Return (x, y) of the center of cell containing provided text 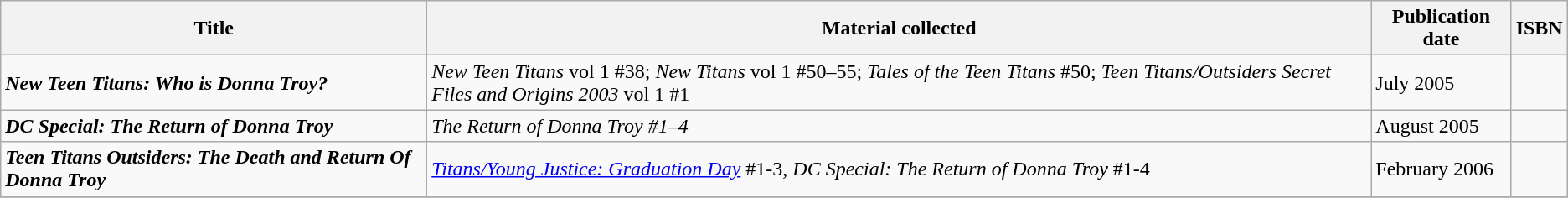
August 2005 (1441, 126)
February 2006 (1441, 169)
New Teen Titans vol 1 #38; New Titans vol 1 #50–55; Tales of the Teen Titans #50; Teen Titans/Outsiders Secret Files and Origins 2003 vol 1 #1 (900, 82)
DC Special: The Return of Donna Troy (214, 126)
Titans/Young Justice: Graduation Day #1-3, DC Special: The Return of Donna Troy #1-4 (900, 169)
ISBN (1540, 29)
The Return of Donna Troy #1–4 (900, 126)
Publication date (1441, 29)
July 2005 (1441, 82)
Title (214, 29)
New Teen Titans: Who is Donna Troy? (214, 82)
Material collected (900, 29)
Teen Titans Outsiders: The Death and Return Of Donna Troy (214, 169)
